Detect which cell encompasses the target text, then output its [x, y] center coordinate. 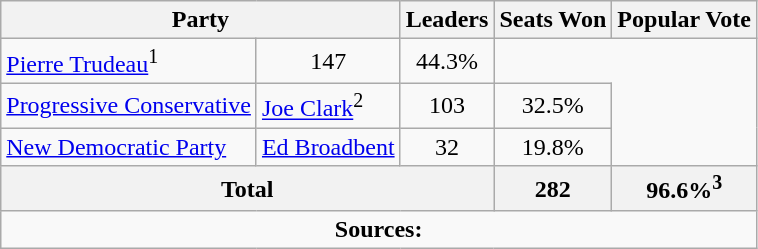
Sources: [379, 230]
Leaders [447, 20]
Pierre Trudeau1 [129, 62]
Joe Clark2 [328, 106]
Popular Vote [684, 20]
96.6%3 [684, 188]
32.5% [553, 106]
Total [248, 188]
Ed Broadbent [328, 147]
32 [447, 147]
147 [328, 62]
Progressive Conservative [129, 106]
44.3% [447, 62]
19.8% [553, 147]
Party [200, 20]
Seats Won [553, 20]
New Democratic Party [129, 147]
103 [447, 106]
282 [553, 188]
